Output the [x, y] coordinate of the center of the cell containing the given text.  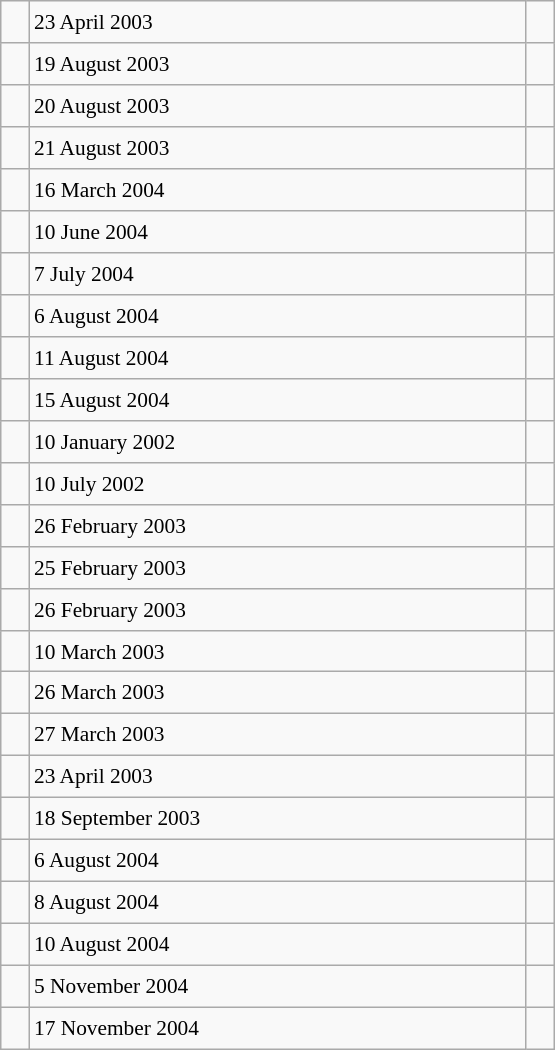
26 March 2003 [278, 693]
27 March 2003 [278, 735]
10 March 2003 [278, 651]
16 March 2004 [278, 190]
17 November 2004 [278, 1028]
19 August 2003 [278, 64]
15 August 2004 [278, 399]
21 August 2003 [278, 148]
5 November 2004 [278, 986]
10 July 2002 [278, 483]
7 July 2004 [278, 274]
8 August 2004 [278, 903]
10 August 2004 [278, 945]
20 August 2003 [278, 106]
11 August 2004 [278, 358]
10 June 2004 [278, 232]
10 January 2002 [278, 441]
18 September 2003 [278, 819]
25 February 2003 [278, 567]
